From the cell containing the given text, extract its center point as (X, Y) coordinate. 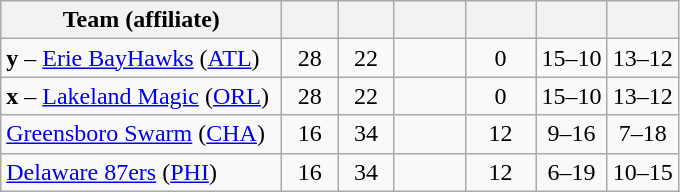
Delaware 87ers (PHI) (142, 172)
6–19 (572, 172)
9–16 (572, 134)
x – Lakeland Magic (ORL) (142, 96)
y – Erie BayHawks (ATL) (142, 58)
10–15 (642, 172)
Team (affiliate) (142, 20)
Greensboro Swarm (CHA) (142, 134)
7–18 (642, 134)
